Pinpoint the cell where the given text exists, returning its (X, Y) midpoint coordinate. 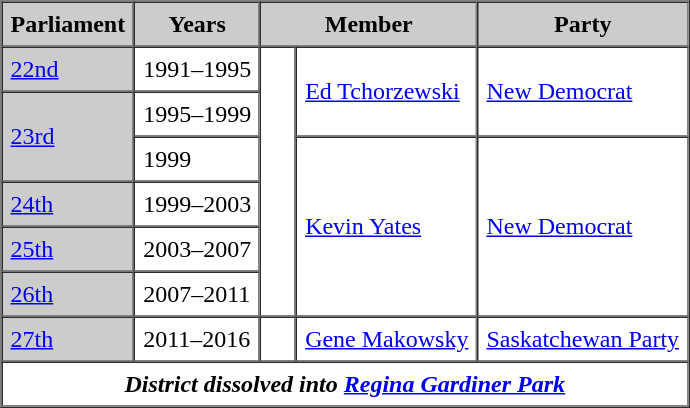
1999 (197, 158)
Party (582, 24)
Years (197, 24)
25th (68, 248)
23rd (68, 137)
Ed Tchorzewski (386, 91)
Saskatchewan Party (582, 338)
2007–2011 (197, 294)
Kevin Yates (386, 226)
1999–2003 (197, 204)
District dissolved into Regina Gardiner Park (346, 384)
27th (68, 338)
Gene Makowsky (386, 338)
Parliament (68, 24)
26th (68, 294)
Member (368, 24)
1995–1999 (197, 114)
2003–2007 (197, 248)
1991–1995 (197, 68)
24th (68, 204)
2011–2016 (197, 338)
22nd (68, 68)
